From the cell containing the given text, extract its center point as [X, Y] coordinate. 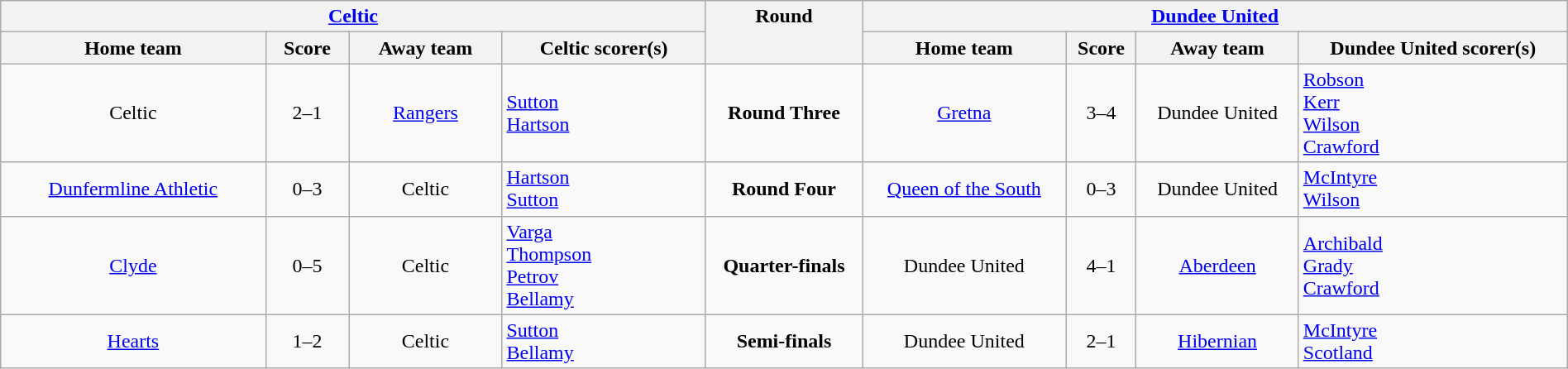
Clyde [133, 265]
Archibald Grady Crawford [1432, 265]
Celtic scorer(s) [604, 48]
Robson Kerr Wilson Crawford [1432, 113]
Hearts [133, 341]
Varga Thompson Petrov Bellamy [604, 265]
Gretna [964, 113]
McIntyre Scotland [1432, 341]
Hibernian [1217, 341]
Hartson Sutton [604, 189]
Semi-finals [784, 341]
Quarter-finals [784, 265]
0–5 [308, 265]
Dundee United scorer(s) [1432, 48]
1–2 [308, 341]
Queen of the South [964, 189]
McIntyre Wilson [1432, 189]
Round Four [784, 189]
Aberdeen [1217, 265]
Sutton Bellamy [604, 341]
Sutton Hartson [604, 113]
Dunfermline Athletic [133, 189]
3–4 [1102, 113]
Round Three [784, 113]
Round [784, 32]
4–1 [1102, 265]
Rangers [425, 113]
